Extract the [x, y] coordinate from the center of the cell holding the provided text.  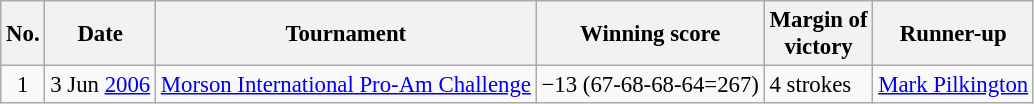
Date [100, 34]
3 Jun 2006 [100, 85]
−13 (67-68-68-64=267) [650, 85]
4 strokes [818, 85]
Runner-up [954, 34]
Winning score [650, 34]
No. [23, 34]
Mark Pilkington [954, 85]
Margin ofvictory [818, 34]
Morson International Pro-Am Challenge [346, 85]
Tournament [346, 34]
1 [23, 85]
